Capture the cell that displays the provided text and extract its [X, Y] central coordinate. 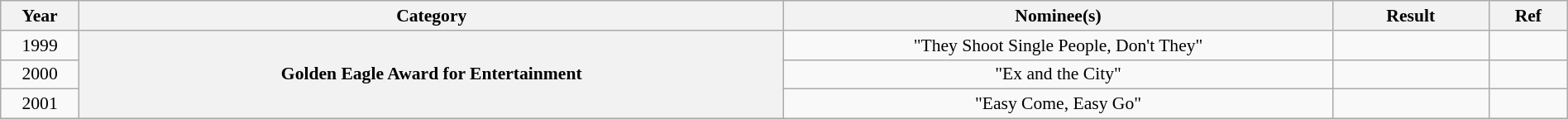
Year [40, 16]
Nominee(s) [1059, 16]
Category [432, 16]
Result [1411, 16]
"Ex and the City" [1059, 74]
1999 [40, 45]
2001 [40, 104]
"Easy Come, Easy Go" [1059, 104]
Ref [1528, 16]
2000 [40, 74]
"They Shoot Single People, Don't They" [1059, 45]
Golden Eagle Award for Entertainment [432, 74]
